Scan for the cell matching the given text and deliver its [x, y] coordinate at center. 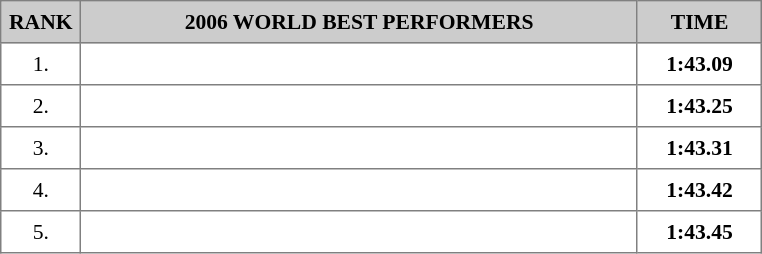
3. [41, 148]
5. [41, 232]
1:43.45 [699, 232]
2. [41, 106]
1:43.09 [699, 64]
1:43.42 [699, 190]
RANK [41, 22]
1:43.25 [699, 106]
1. [41, 64]
4. [41, 190]
TIME [699, 22]
2006 WORLD BEST PERFORMERS [359, 22]
1:43.31 [699, 148]
